For the text-containing cell, return its midpoint in (X, Y) coordinate format. 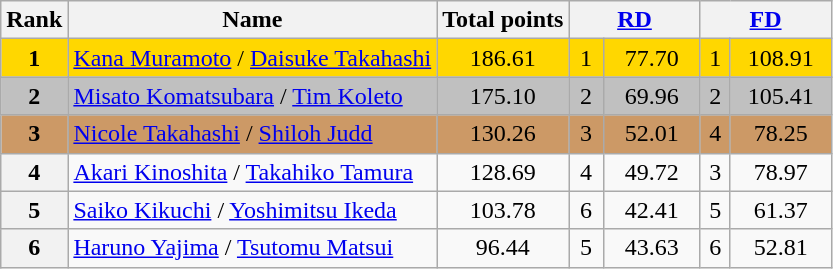
52.01 (652, 134)
108.91 (780, 58)
Nicole Takahashi / Shiloh Judd (252, 134)
130.26 (503, 134)
49.72 (652, 172)
175.10 (503, 96)
FD (766, 20)
78.25 (780, 134)
52.81 (780, 248)
Saiko Kikuchi / Yoshimitsu Ikeda (252, 210)
78.97 (780, 172)
Haruno Yajima / Tsutomu Matsui (252, 248)
103.78 (503, 210)
105.41 (780, 96)
Name (252, 20)
96.44 (503, 248)
69.96 (652, 96)
128.69 (503, 172)
42.41 (652, 210)
61.37 (780, 210)
186.61 (503, 58)
Kana Muramoto / Daisuke Takahashi (252, 58)
77.70 (652, 58)
43.63 (652, 248)
RD (634, 20)
Total points (503, 20)
Misato Komatsubara / Tim Koleto (252, 96)
Rank (34, 20)
Akari Kinoshita / Takahiko Tamura (252, 172)
